Pinpoint the cell where the given text exists, returning its [x, y] midpoint coordinate. 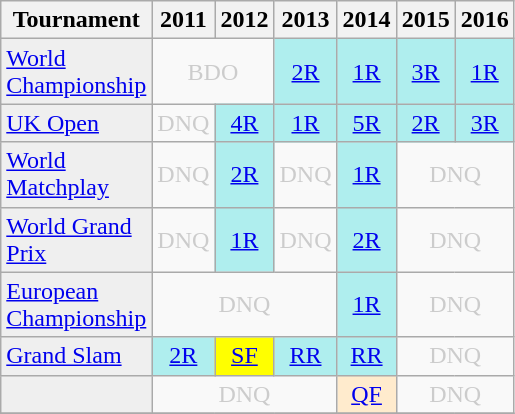
QF [366, 394]
4R [244, 123]
SF [244, 356]
Grand Slam [76, 356]
2013 [306, 20]
World Grand Prix [76, 240]
European Championship [76, 304]
UK Open [76, 123]
World Championship [76, 72]
2014 [366, 20]
5R [366, 123]
2016 [484, 20]
2015 [426, 20]
2011 [184, 20]
World Matchplay [76, 174]
2012 [244, 20]
BDO [213, 72]
Tournament [76, 20]
